For the text-containing cell, return its midpoint in (X, Y) coordinate format. 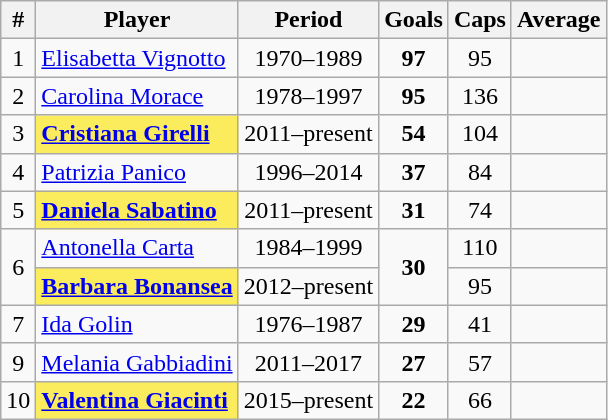
2011–2017 (308, 362)
2012–present (308, 286)
1996–2014 (308, 172)
Caps (480, 20)
Valentina Giacinti (137, 400)
37 (414, 172)
9 (18, 362)
2015–present (308, 400)
1970–1989 (308, 58)
# (18, 20)
Melania Gabbiadini (137, 362)
1976–1987 (308, 324)
30 (414, 267)
97 (414, 58)
104 (480, 134)
Barbara Bonansea (137, 286)
3 (18, 134)
54 (414, 134)
7 (18, 324)
5 (18, 210)
Patrizia Panico (137, 172)
Elisabetta Vignotto (137, 58)
1978–1997 (308, 96)
41 (480, 324)
Carolina Morace (137, 96)
1 (18, 58)
2 (18, 96)
66 (480, 400)
Average (558, 20)
29 (414, 324)
22 (414, 400)
Antonella Carta (137, 248)
6 (18, 267)
1984–1999 (308, 248)
Goals (414, 20)
57 (480, 362)
Cristiana Girelli (137, 134)
110 (480, 248)
27 (414, 362)
Daniela Sabatino (137, 210)
74 (480, 210)
Player (137, 20)
Period (308, 20)
Ida Golin (137, 324)
136 (480, 96)
31 (414, 210)
84 (480, 172)
4 (18, 172)
10 (18, 400)
